Search for the cell housing the specified text and yield its (X, Y) center coordinate. 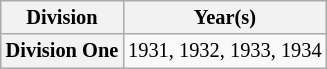
Year(s) (224, 17)
Division (62, 17)
1931, 1932, 1933, 1934 (224, 51)
Division One (62, 51)
